Capture the cell that displays the provided text and extract its (x, y) central coordinate. 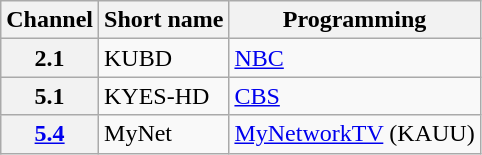
5.4 (50, 134)
2.1 (50, 58)
CBS (354, 96)
MyNetworkTV (KAUU) (354, 134)
Programming (354, 20)
NBC (354, 58)
KUBD (164, 58)
KYES-HD (164, 96)
5.1 (50, 96)
Short name (164, 20)
Channel (50, 20)
MyNet (164, 134)
